Detect which cell encompasses the target text, then output its [x, y] center coordinate. 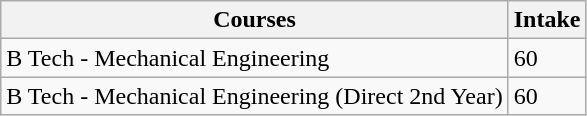
B Tech - Mechanical Engineering [254, 58]
Intake [547, 20]
B Tech - Mechanical Engineering (Direct 2nd Year) [254, 96]
Courses [254, 20]
